Capture the cell that displays the provided text and extract its [X, Y] central coordinate. 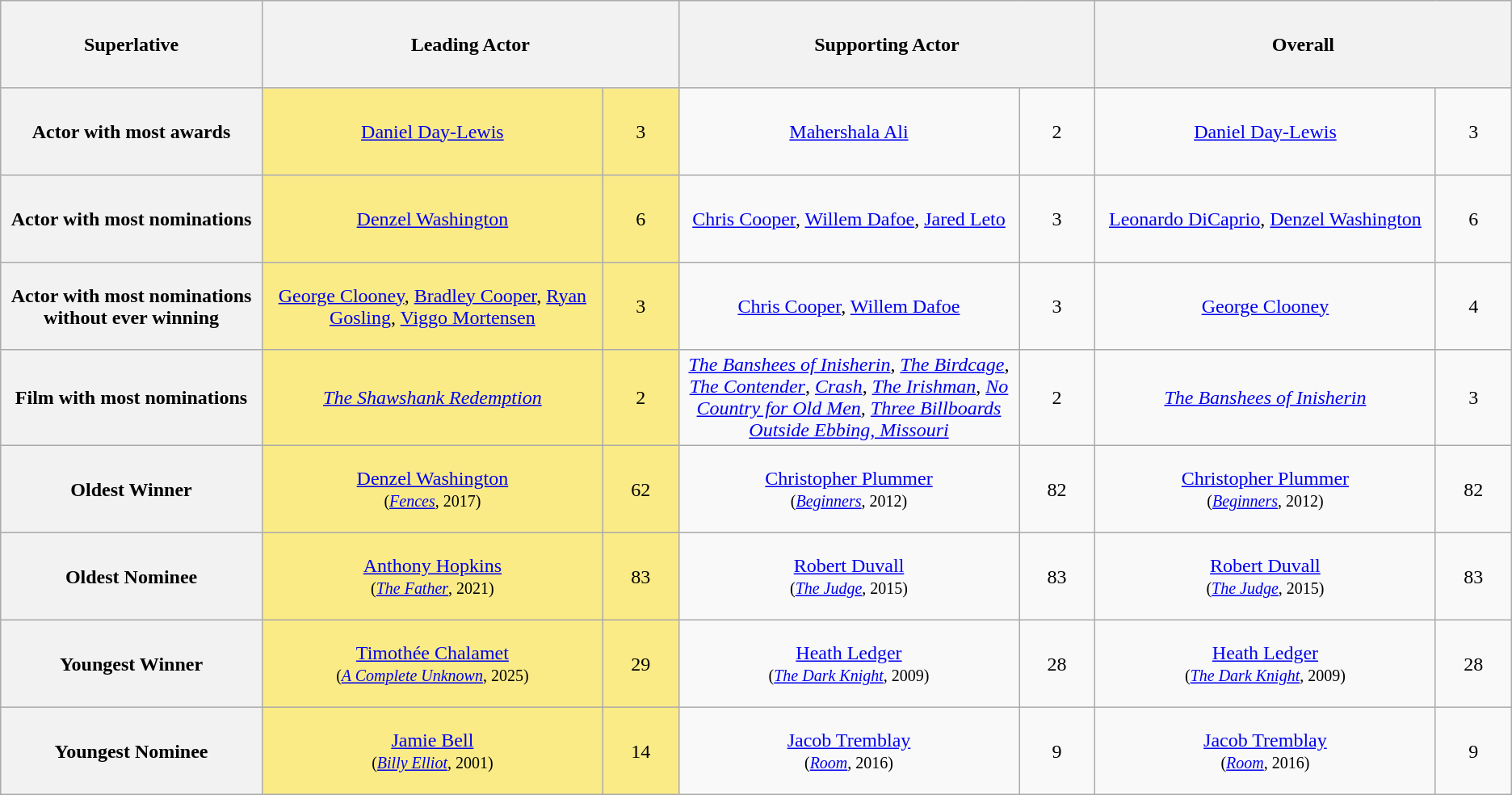
Jamie Bell (Billy Elliot, 2001) [432, 751]
4 [1473, 306]
Chris Cooper, Willem Dafoe, Jared Leto [848, 219]
Timothée Chalamet (A Complete Unknown, 2025) [432, 664]
Denzel Washington (Fences, 2017) [432, 490]
Chris Cooper, Willem Dafoe [848, 306]
Oldest Winner [132, 490]
The Banshees of Inisherin, The Birdcage, The Contender, Crash, The Irishman, No Country for Old Men, Three Billboards Outside Ebbing, Missouri [848, 397]
Supporting Actor [887, 44]
Actor with most nominations without ever winning [132, 306]
Leading Actor [470, 44]
Oldest Nominee [132, 577]
Youngest Winner [132, 664]
Leonardo DiCaprio, Denzel Washington [1266, 219]
Youngest Nominee [132, 751]
Actor with most awards [132, 132]
14 [640, 751]
29 [640, 664]
The Shawshank Redemption [432, 397]
Mahershala Ali [848, 132]
Film with most nominations [132, 397]
Overall [1304, 44]
The Banshees of Inisherin [1266, 397]
Actor with most nominations [132, 219]
George Clooney, Bradley Cooper, Ryan Gosling, Viggo Mortensen [432, 306]
George Clooney [1266, 306]
Denzel Washington [432, 219]
Anthony Hopkins (The Father, 2021) [432, 577]
Superlative [132, 44]
62 [640, 490]
